Detect which cell encompasses the target text, then output its (X, Y) center coordinate. 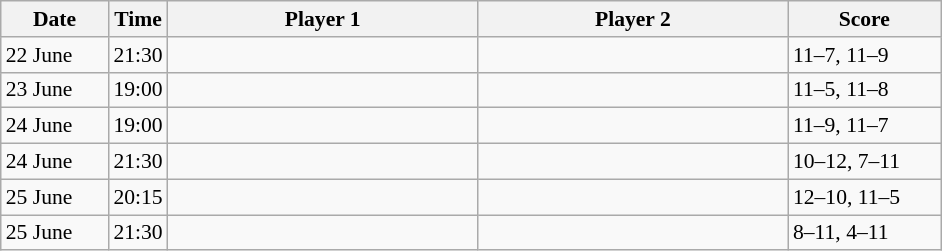
Player 2 (633, 19)
10–12, 7–11 (864, 162)
Time (138, 19)
8–11, 4–11 (864, 233)
23 June (55, 90)
Score (864, 19)
11–5, 11–8 (864, 90)
Date (55, 19)
22 June (55, 55)
12–10, 11–5 (864, 197)
Player 1 (323, 19)
11–9, 11–7 (864, 126)
11–7, 11–9 (864, 55)
20:15 (138, 197)
